Identify which cell holds the provided text, then report its [X, Y] central coordinate. 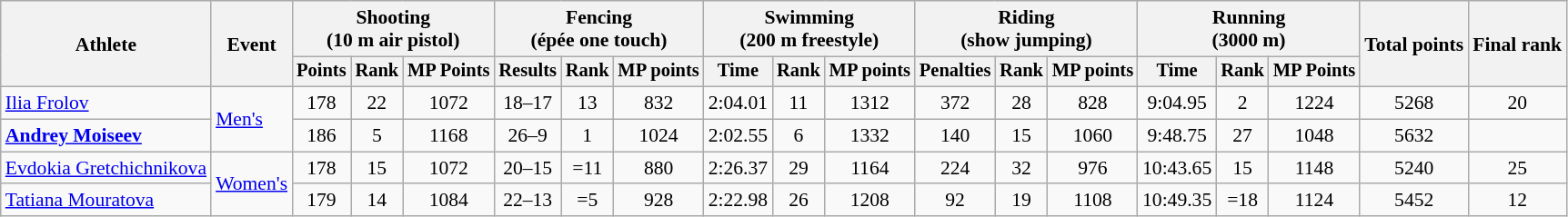
92 [955, 201]
1148 [1314, 168]
26–9 [528, 136]
5452 [1413, 201]
Running(3000 m) [1249, 29]
=5 [588, 201]
Fencing(épée one touch) [598, 29]
20–15 [528, 168]
1024 [658, 136]
Ilia Frolov [106, 104]
976 [1093, 168]
Evdokia Gretchichnikova [106, 168]
=11 [588, 168]
18–17 [528, 104]
Total points [1413, 44]
1060 [1093, 136]
140 [955, 136]
19 [1021, 201]
Riding(show jumping) [1026, 29]
928 [658, 201]
=18 [1242, 201]
5240 [1413, 168]
10:49.35 [1177, 201]
1332 [869, 136]
Women's [251, 183]
Shooting(10 m air pistol) [393, 29]
Event [251, 44]
1164 [869, 168]
1312 [869, 104]
Athlete [106, 44]
Points [321, 72]
224 [955, 168]
11 [799, 104]
5 [377, 136]
1168 [448, 136]
9:48.75 [1177, 136]
828 [1093, 104]
Andrey Moiseev [106, 136]
22–13 [528, 201]
Men's [251, 120]
20 [1517, 104]
Results [528, 72]
1124 [1314, 201]
27 [1242, 136]
12 [1517, 201]
Swimming(200 m freestyle) [809, 29]
5268 [1413, 104]
2:04.01 [739, 104]
28 [1021, 104]
372 [955, 104]
1 [588, 136]
832 [658, 104]
1048 [1314, 136]
29 [799, 168]
22 [377, 104]
186 [321, 136]
Penalties [955, 72]
25 [1517, 168]
9:04.95 [1177, 104]
2:02.55 [739, 136]
Final rank [1517, 44]
6 [799, 136]
10:43.65 [1177, 168]
179 [321, 201]
2:22.98 [739, 201]
13 [588, 104]
5632 [1413, 136]
2 [1242, 104]
1108 [1093, 201]
2:26.37 [739, 168]
1208 [869, 201]
880 [658, 168]
1084 [448, 201]
Tatiana Mouratova [106, 201]
32 [1021, 168]
14 [377, 201]
26 [799, 201]
1224 [1314, 104]
